Search for the cell housing the specified text and yield its (x, y) center coordinate. 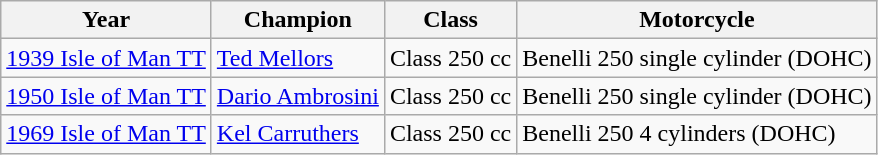
Kel Carruthers (298, 134)
Year (106, 20)
Benelli 250 4 cylinders (DOHC) (697, 134)
Motorcycle (697, 20)
1950 Isle of Man TT (106, 96)
Champion (298, 20)
Class (450, 20)
Dario Ambrosini (298, 96)
1939 Isle of Man TT (106, 58)
Ted Mellors (298, 58)
1969 Isle of Man TT (106, 134)
